Search for the cell housing the specified text and yield its [x, y] center coordinate. 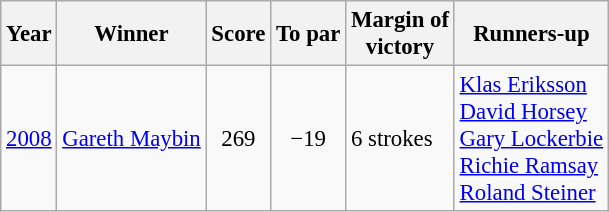
Score [238, 34]
Winner [132, 34]
6 strokes [400, 139]
2008 [29, 139]
Klas Eriksson David Horsey Gary Lockerbie Richie Ramsay Roland Steiner [531, 139]
−19 [308, 139]
269 [238, 139]
Runners-up [531, 34]
To par [308, 34]
Margin ofvictory [400, 34]
Gareth Maybin [132, 139]
Year [29, 34]
